From the cell containing the given text, extract its center point as (x, y) coordinate. 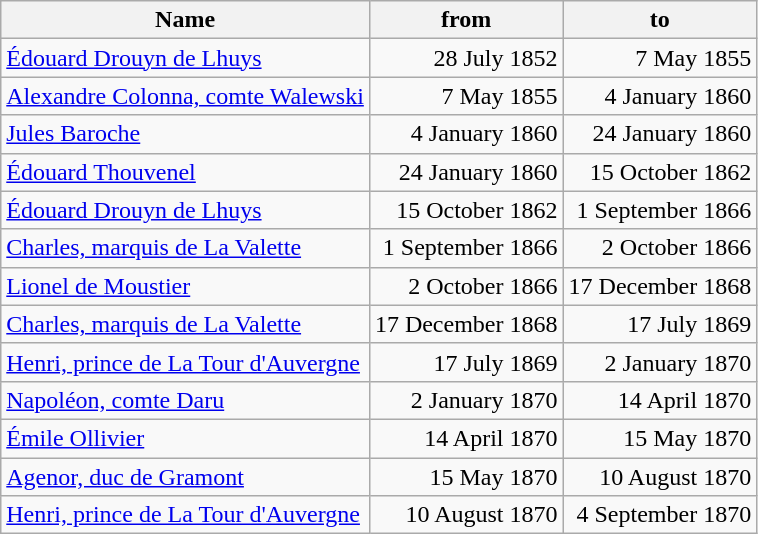
4 September 1870 (660, 515)
Jules Baroche (186, 134)
Émile Ollivier (186, 438)
Name (186, 20)
Napoléon, comte Daru (186, 400)
Alexandre Colonna, comte Walewski (186, 96)
Lionel de Moustier (186, 286)
from (466, 20)
Agenor, duc de Gramont (186, 477)
to (660, 20)
28 July 1852 (466, 58)
Édouard Thouvenel (186, 172)
